Search for the cell housing the specified text and yield its (X, Y) center coordinate. 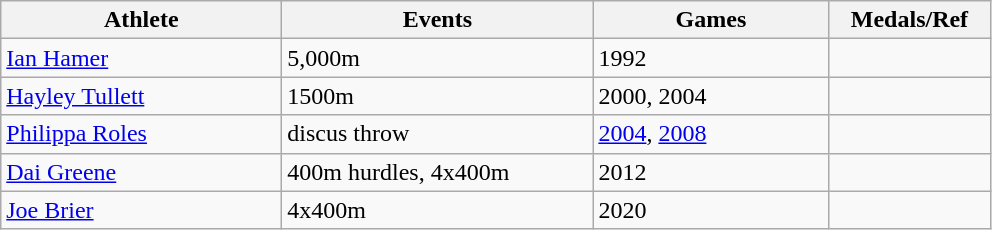
2020 (711, 210)
Joe Brier (142, 210)
4x400m (438, 210)
Athlete (142, 20)
Hayley Tullett (142, 96)
Dai Greene (142, 172)
Events (438, 20)
400m hurdles, 4x400m (438, 172)
Ian Hamer (142, 58)
2004, 2008 (711, 134)
1992 (711, 58)
5,000m (438, 58)
Games (711, 20)
1500m (438, 96)
2012 (711, 172)
Medals/Ref (910, 20)
Philippa Roles (142, 134)
discus throw (438, 134)
2000, 2004 (711, 96)
